Return the [X, Y] coordinate for the center point of the cell that contains the specified text.  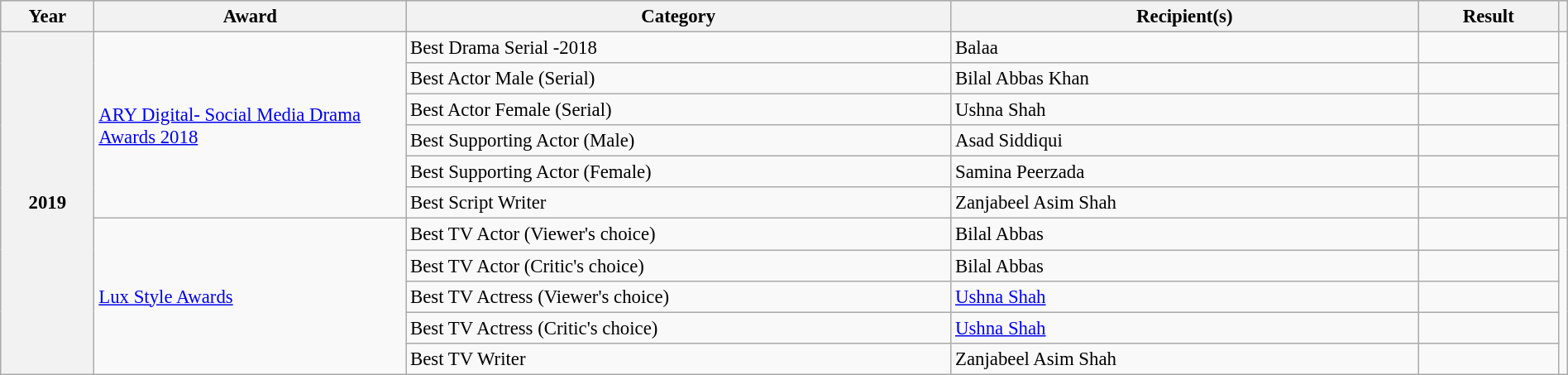
Best Drama Serial -2018 [678, 48]
Asad Siddiqui [1184, 141]
ARY Digital- Social Media Drama Awards 2018 [250, 126]
Best TV Actress (Viewer's choice) [678, 296]
2019 [48, 204]
Best Supporting Actor (Male) [678, 141]
Category [678, 17]
Lux Style Awards [250, 296]
Award [250, 17]
Year [48, 17]
Best TV Actor (Viewer's choice) [678, 234]
Recipient(s) [1184, 17]
Best TV Actor (Critic's choice) [678, 266]
Best TV Writer [678, 358]
Best Supporting Actor (Female) [678, 172]
Best Actor Female (Serial) [678, 110]
Result [1489, 17]
Bilal Abbas Khan [1184, 79]
Best Actor Male (Serial) [678, 79]
Samina Peerzada [1184, 172]
Balaa [1184, 48]
Best Script Writer [678, 203]
Best TV Actress (Critic's choice) [678, 328]
